Return (x, y) of the center of cell containing provided text 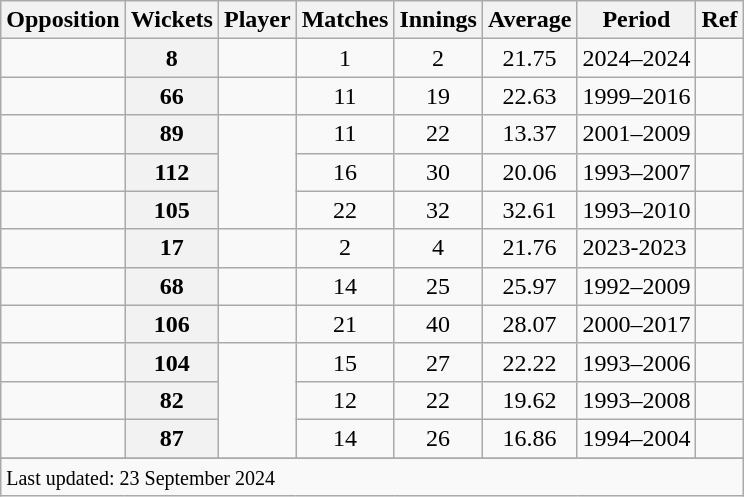
15 (345, 362)
4 (438, 248)
Player (257, 20)
106 (172, 324)
2023-2023 (636, 248)
25 (438, 286)
21.75 (530, 58)
17 (172, 248)
1993–2010 (636, 210)
28.07 (530, 324)
68 (172, 286)
66 (172, 96)
8 (172, 58)
Wickets (172, 20)
16.86 (530, 438)
30 (438, 172)
12 (345, 400)
87 (172, 438)
Ref (720, 20)
1 (345, 58)
Opposition (63, 20)
2024–2024 (636, 58)
Last updated: 23 September 2024 (372, 477)
112 (172, 172)
16 (345, 172)
19 (438, 96)
1999–2016 (636, 96)
27 (438, 362)
20.06 (530, 172)
13.37 (530, 134)
Average (530, 20)
Matches (345, 20)
2000–2017 (636, 324)
1993–2007 (636, 172)
105 (172, 210)
Period (636, 20)
40 (438, 324)
1994–2004 (636, 438)
1993–2006 (636, 362)
Innings (438, 20)
21.76 (530, 248)
2001–2009 (636, 134)
19.62 (530, 400)
89 (172, 134)
1993–2008 (636, 400)
104 (172, 362)
32 (438, 210)
1992–2009 (636, 286)
22.22 (530, 362)
22.63 (530, 96)
82 (172, 400)
32.61 (530, 210)
25.97 (530, 286)
21 (345, 324)
26 (438, 438)
